Return the [X, Y] coordinate for the center point of the cell that contains the specified text.  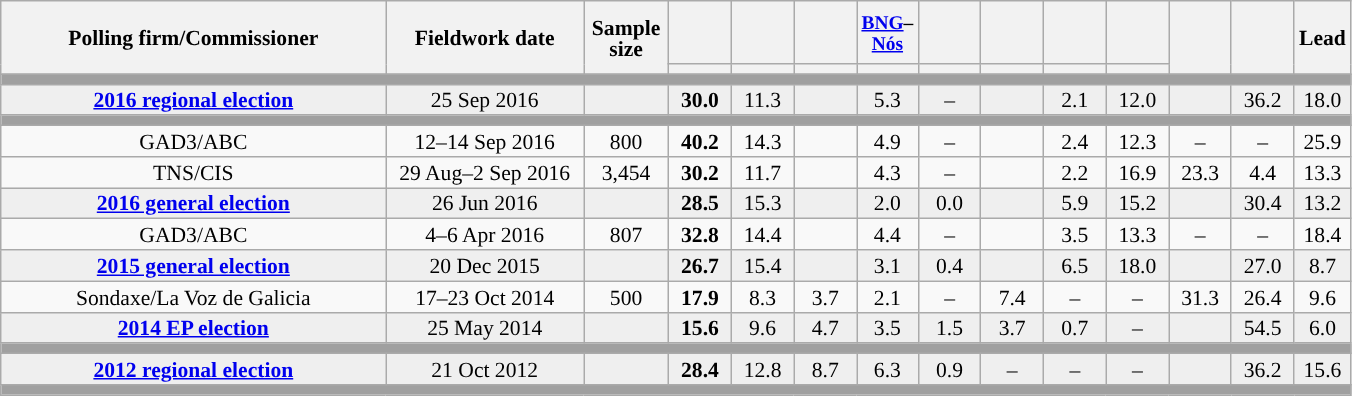
14.3 [762, 142]
500 [626, 296]
11.3 [762, 100]
31.3 [1200, 296]
2016 general election [194, 204]
Polling firm/Commissioner [194, 38]
BNG–Nós [887, 32]
807 [626, 234]
2012 regional election [194, 370]
20 Dec 2015 [485, 266]
17.9 [700, 296]
26 Jun 2016 [485, 204]
25 Sep 2016 [485, 100]
3.1 [887, 266]
8.3 [762, 296]
2.0 [887, 204]
5.9 [1074, 204]
12.0 [1138, 100]
Sample size [626, 38]
15.4 [762, 266]
17–23 Oct 2014 [485, 296]
15.2 [1138, 204]
0.9 [950, 370]
4.3 [887, 172]
0.4 [950, 266]
5.3 [887, 100]
21 Oct 2012 [485, 370]
14.4 [762, 234]
27.0 [1262, 266]
3,454 [626, 172]
2016 regional election [194, 100]
4.7 [826, 328]
7.4 [1012, 296]
25.9 [1322, 142]
0.0 [950, 204]
28.5 [700, 204]
11.7 [762, 172]
800 [626, 142]
30.0 [700, 100]
Lead [1322, 38]
28.4 [700, 370]
32.8 [700, 234]
30.4 [1262, 204]
23.3 [1200, 172]
54.5 [1262, 328]
26.7 [700, 266]
4–6 Apr 2016 [485, 234]
30.2 [700, 172]
2.4 [1074, 142]
29 Aug–2 Sep 2016 [485, 172]
15.3 [762, 204]
12.8 [762, 370]
6.3 [887, 370]
0.7 [1074, 328]
18.4 [1322, 234]
40.2 [700, 142]
6.5 [1074, 266]
13.2 [1322, 204]
2015 general election [194, 266]
12.3 [1138, 142]
25 May 2014 [485, 328]
2.2 [1074, 172]
16.9 [1138, 172]
1.5 [950, 328]
12–14 Sep 2016 [485, 142]
TNS/CIS [194, 172]
Sondaxe/La Voz de Galicia [194, 296]
Fieldwork date [485, 38]
2014 EP election [194, 328]
4.9 [887, 142]
26.4 [1262, 296]
6.0 [1322, 328]
